Capture the cell that displays the provided text and extract its (X, Y) central coordinate. 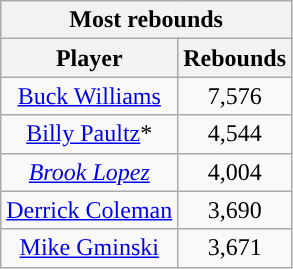
Brook Lopez (90, 172)
Mike Gminski (90, 248)
Billy Paultz* (90, 134)
Buck Williams (90, 96)
3,671 (235, 248)
4,004 (235, 172)
3,690 (235, 210)
7,576 (235, 96)
Rebounds (235, 58)
Most rebounds (146, 20)
Player (90, 58)
4,544 (235, 134)
Derrick Coleman (90, 210)
